Scan for the cell matching the given text and deliver its [x, y] coordinate at center. 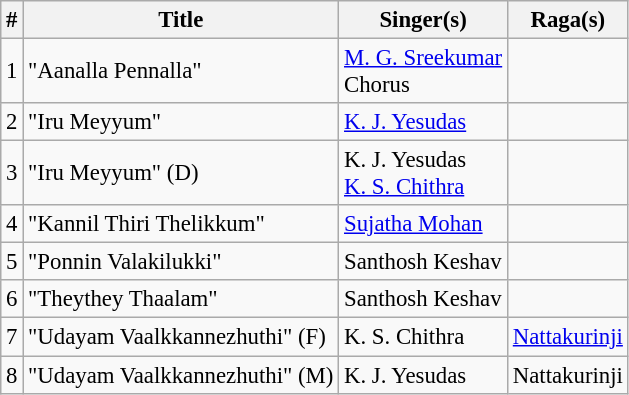
"Aanalla Pennalla" [181, 72]
"Ponnin Valakilukki" [181, 262]
3 [12, 174]
"Iru Meyyum" [181, 122]
5 [12, 262]
8 [12, 375]
1 [12, 72]
K. S. Chithra [424, 337]
K. J. YesudasK. S. Chithra [424, 174]
4 [12, 224]
"Udayam Vaalkkannezhuthi" (F) [181, 337]
# [12, 20]
"Iru Meyyum" (D) [181, 174]
Singer(s) [424, 20]
2 [12, 122]
M. G. SreekumarChorus [424, 72]
6 [12, 299]
7 [12, 337]
Raga(s) [568, 20]
"Kannil Thiri Thelikkum" [181, 224]
Title [181, 20]
Sujatha Mohan [424, 224]
"Theythey Thaalam" [181, 299]
"Udayam Vaalkkannezhuthi" (M) [181, 375]
